From the cell containing the given text, extract its center point as (X, Y) coordinate. 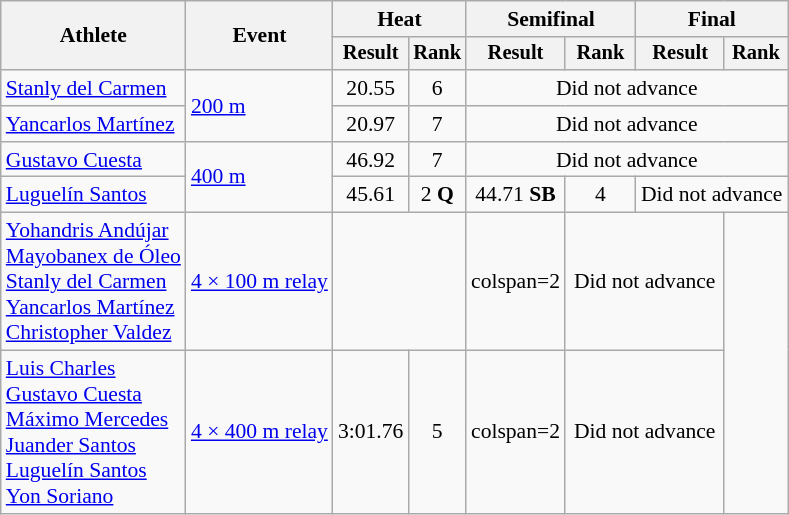
4 × 100 m relay (260, 282)
20.55 (370, 88)
44.71 SB (516, 195)
Stanly del Carmen (94, 88)
6 (437, 88)
Athlete (94, 36)
5 (437, 432)
200 m (260, 106)
2 Q (437, 195)
Semifinal (551, 19)
46.92 (370, 160)
Gustavo Cuesta (94, 160)
Luis CharlesGustavo CuestaMáximo MercedesJuander SantosLuguelín SantosYon Soriano (94, 432)
4 (600, 195)
Heat (400, 19)
4 × 400 m relay (260, 432)
45.61 (370, 195)
Luguelín Santos (94, 195)
3:01.76 (370, 432)
Event (260, 36)
20.97 (370, 124)
400 m (260, 178)
Yohandris AndújarMayobanex de ÓleoStanly del CarmenYancarlos MartínezChristopher Valdez (94, 282)
Yancarlos Martínez (94, 124)
Final (712, 19)
